Pinpoint the cell where the given text exists, returning its (X, Y) midpoint coordinate. 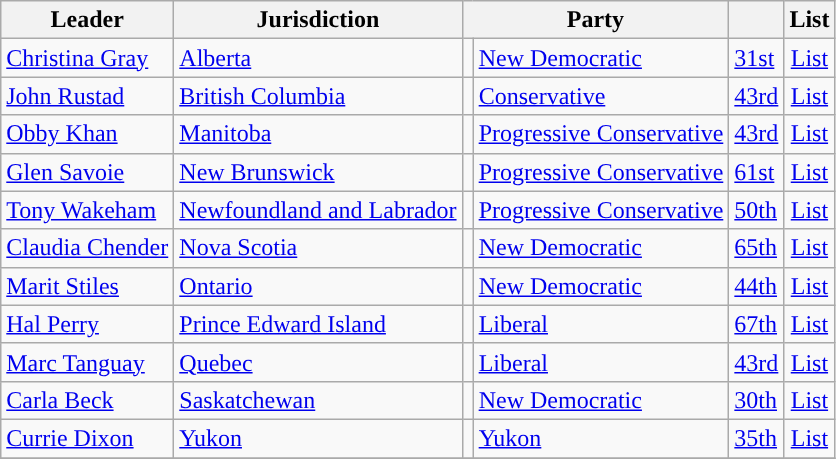
Prince Edward Island (318, 324)
John Rustad (88, 96)
67th (756, 324)
Newfoundland and Labrador (318, 210)
Saskatchewan (318, 400)
Carla Beck (88, 400)
31st (756, 58)
Currie Dixon (88, 438)
Glen Savoie (88, 172)
65th (756, 248)
Party (596, 20)
Claudia Chender (88, 248)
British Columbia (318, 96)
Marit Stiles (88, 286)
61st (756, 172)
30th (756, 400)
Conservative (601, 96)
Alberta (318, 58)
Nova Scotia (318, 248)
Leader (88, 20)
Obby Khan (88, 134)
Marc Tanguay (88, 362)
Tony Wakeham (88, 210)
Ontario (318, 286)
50th (756, 210)
44th (756, 286)
Hal Perry (88, 324)
Manitoba (318, 134)
Quebec (318, 362)
35th (756, 438)
Christina Gray (88, 58)
Jurisdiction (318, 20)
New Brunswick (318, 172)
